Detect which cell encompasses the target text, then output its [X, Y] center coordinate. 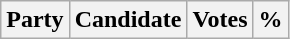
Votes [220, 20]
% [270, 20]
Candidate [128, 20]
Party [35, 20]
